Find where the given text appears and provide that cell's center as (X, Y) coordinate. 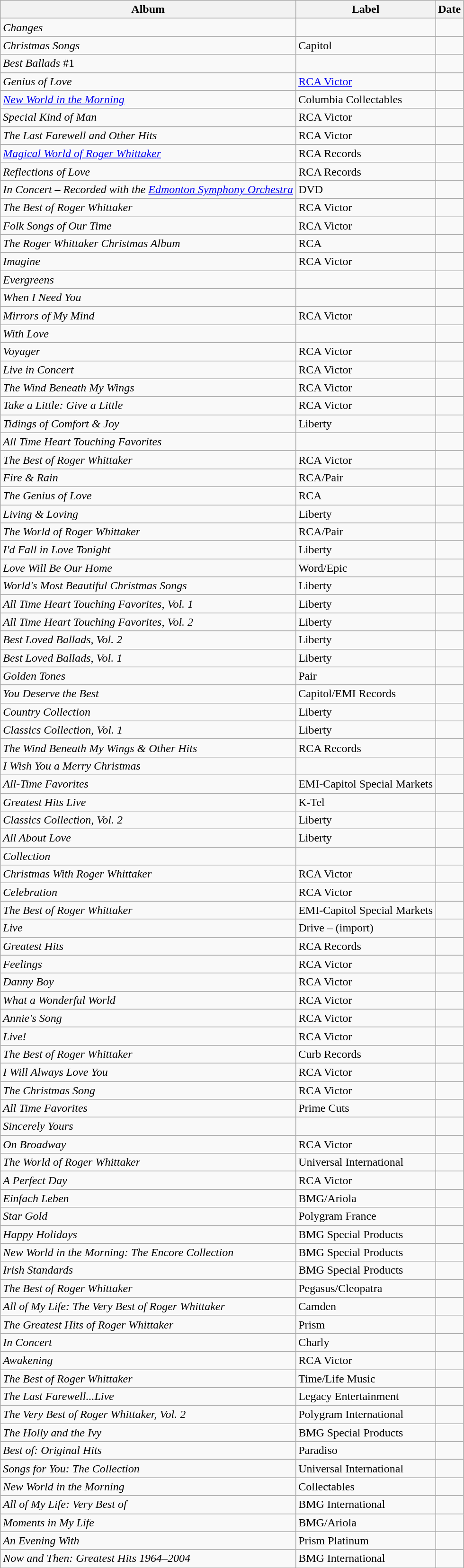
The Last Farewell and Other Hits (148, 135)
I Will Always Love You (148, 1072)
Reflections of Love (148, 171)
Classics Collection, Vol. 1 (148, 730)
Magical World of Roger Whittaker (148, 153)
Charly (366, 1342)
Take a Little: Give a Little (148, 406)
Tidings of Comfort & Joy (148, 424)
Capitol (366, 45)
Drive – (import) (366, 928)
On Broadway (148, 1144)
Prime Cuts (366, 1108)
Imagine (148, 262)
With Love (148, 334)
Word/Epic (366, 568)
I'd Fall in Love Tonight (148, 550)
Curb Records (366, 1054)
Paradiso (366, 1451)
Irish Standards (148, 1270)
Pair (366, 676)
The Last Farewell...Live (148, 1397)
Polygram France (366, 1216)
Fire & Rain (148, 478)
New World in the Morning: The Encore Collection (148, 1252)
Sincerely Yours (148, 1126)
The Very Best of Roger Whittaker, Vol. 2 (148, 1415)
All Time Favorites (148, 1108)
Folk Songs of Our Time (148, 226)
Annie's Song (148, 1018)
When I Need You (148, 298)
Awakening (148, 1360)
K-Tel (366, 802)
The Greatest Hits of Roger Whittaker (148, 1324)
Moments in My Life (148, 1523)
Mirrors of My Mind (148, 316)
Happy Holidays (148, 1234)
Greatest Hits Live (148, 802)
I Wish You a Merry Christmas (148, 766)
Evergreens (148, 280)
What a Wonderful World (148, 1000)
Star Gold (148, 1216)
World's Most Beautiful Christmas Songs (148, 586)
All Time Heart Touching Favorites, Vol. 1 (148, 604)
The Wind Beneath My Wings & Other Hits (148, 748)
All Time Heart Touching Favorites, Vol. 2 (148, 622)
Collection (148, 856)
DVD (366, 189)
The Holly and the Ivy (148, 1433)
The Roger Whittaker Christmas Album (148, 244)
Greatest Hits (148, 946)
All Time Heart Touching Favorites (148, 442)
Christmas Songs (148, 45)
Now and Then: Greatest Hits 1964–2004 (148, 1559)
All About Love (148, 838)
Collectables (366, 1487)
Live (148, 928)
Christmas With Roger Whittaker (148, 874)
Voyager (148, 352)
Best Loved Ballads, Vol. 2 (148, 640)
Best Loved Ballads, Vol. 1 (148, 658)
Best Ballads #1 (148, 63)
Celebration (148, 892)
Danny Boy (148, 982)
The Wind Beneath My Wings (148, 388)
Legacy Entertainment (366, 1397)
All-Time Favorites (148, 784)
All of My Life: Very Best of (148, 1505)
The Christmas Song (148, 1090)
Columbia Collectables (366, 99)
In Concert (148, 1342)
The Genius of Love (148, 496)
Changes (148, 27)
You Deserve the Best (148, 694)
Time/Life Music (366, 1379)
In Concert – Recorded with the Edmonton Symphony Orchestra (148, 189)
Prism (366, 1324)
Prism Platinum (366, 1541)
Best of: Original Hits (148, 1451)
Love Will Be Our Home (148, 568)
Date (450, 9)
Camden (366, 1306)
Special Kind of Man (148, 117)
Einfach Leben (148, 1198)
Pegasus/Cleopatra (366, 1288)
Polygram International (366, 1415)
Classics Collection, Vol. 2 (148, 820)
Feelings (148, 964)
Capitol/EMI Records (366, 694)
A Perfect Day (148, 1180)
Living & Loving (148, 514)
Songs for You: The Collection (148, 1469)
Golden Tones (148, 676)
Live in Concert (148, 370)
All of My Life: The Very Best of Roger Whittaker (148, 1306)
An Evening With (148, 1541)
Album (148, 9)
Label (366, 9)
Genius of Love (148, 81)
Country Collection (148, 712)
Live! (148, 1036)
